Output the [X, Y] coordinate of the center of the cell containing the given text.  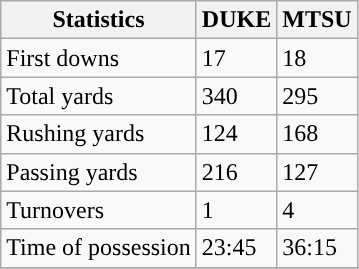
295 [317, 96]
Passing yards [99, 172]
DUKE [236, 20]
MTSU [317, 20]
Time of possession [99, 248]
First downs [99, 58]
23:45 [236, 248]
124 [236, 134]
Turnovers [99, 210]
36:15 [317, 248]
340 [236, 96]
Rushing yards [99, 134]
1 [236, 210]
18 [317, 58]
127 [317, 172]
168 [317, 134]
Statistics [99, 20]
17 [236, 58]
216 [236, 172]
Total yards [99, 96]
4 [317, 210]
